Scan for the cell matching the given text and deliver its (X, Y) coordinate at center. 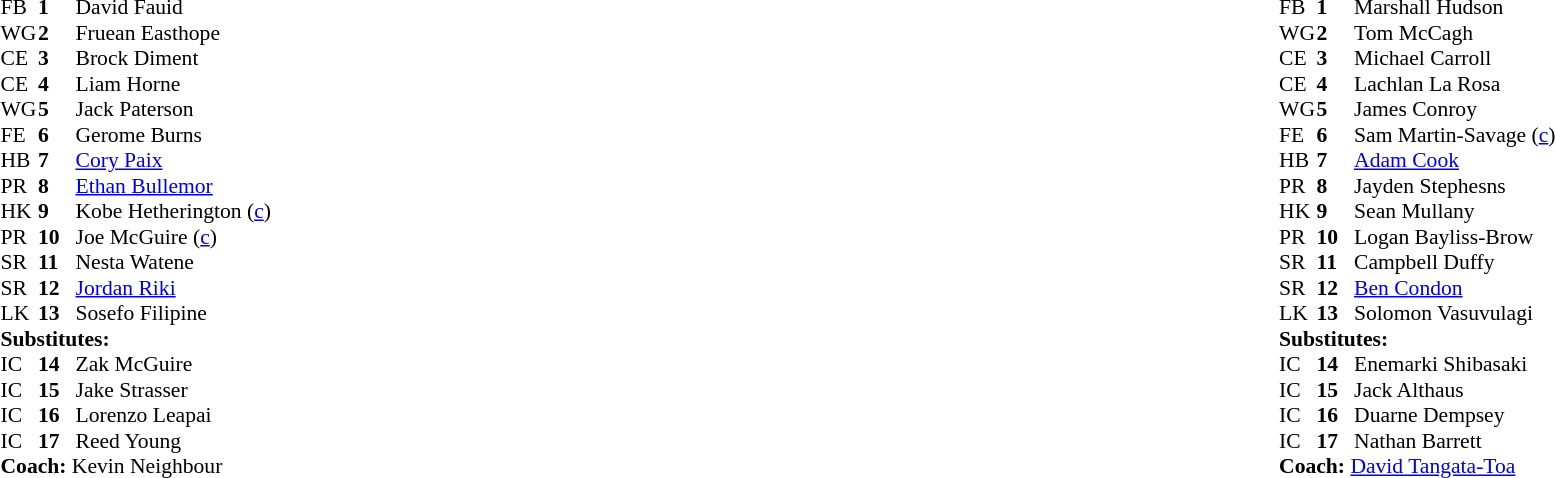
Sosefo Filipine (174, 313)
Jack Althaus (1454, 390)
Liam Horne (174, 84)
Sean Mullany (1454, 211)
Logan Bayliss-Brow (1454, 237)
Reed Young (174, 441)
Adam Cook (1454, 161)
Tom McCagh (1454, 33)
Joe McGuire (c) (174, 237)
Michael Carroll (1454, 59)
Brock Diment (174, 59)
Gerome Burns (174, 135)
Kobe Hetherington (c) (174, 211)
Solomon Vasuvulagi (1454, 313)
Jack Paterson (174, 109)
Jordan Riki (174, 288)
Lachlan La Rosa (1454, 84)
Fruean Easthope (174, 33)
Lorenzo Leapai (174, 415)
Nathan Barrett (1454, 441)
Jayden Stephesns (1454, 186)
Duarne Dempsey (1454, 415)
Campbell Duffy (1454, 263)
Jake Strasser (174, 390)
Ben Condon (1454, 288)
Nesta Watene (174, 263)
James Conroy (1454, 109)
Cory Paix (174, 161)
Ethan Bullemor (174, 186)
Zak McGuire (174, 365)
Enemarki Shibasaki (1454, 365)
Sam Martin-Savage (c) (1454, 135)
